Detect which cell encompasses the target text, then output its [x, y] center coordinate. 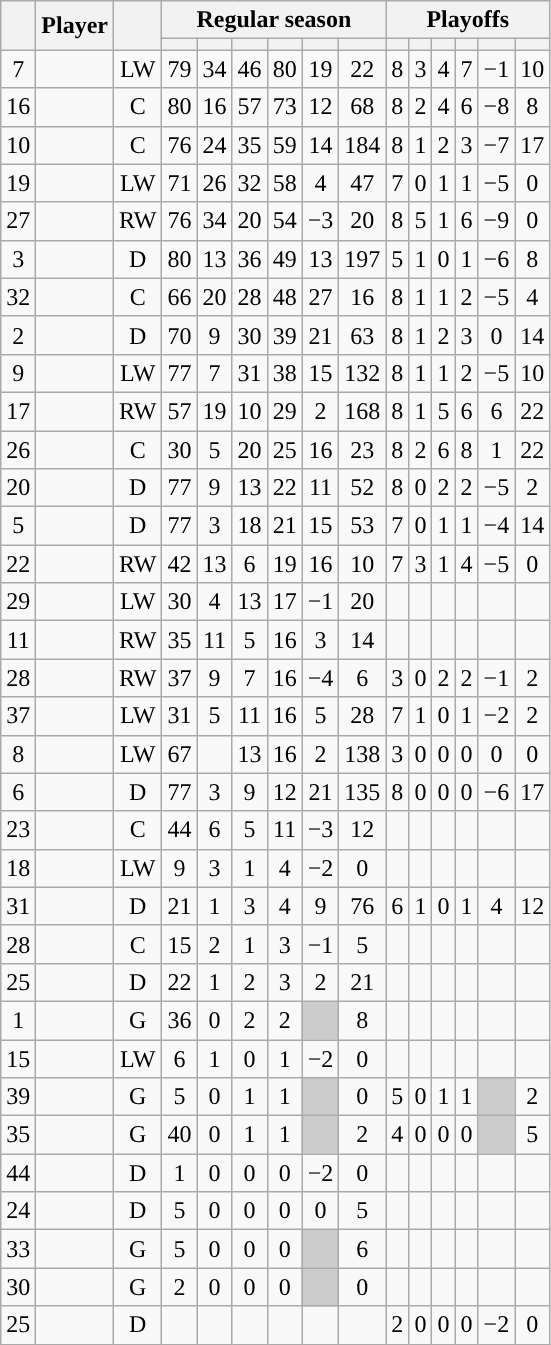
42 [180, 564]
−8 [496, 107]
68 [362, 107]
Regular season [274, 20]
49 [284, 259]
71 [180, 183]
79 [180, 69]
Playoffs [468, 20]
66 [180, 297]
−7 [496, 145]
38 [284, 373]
58 [284, 183]
33 [18, 1249]
197 [362, 259]
−9 [496, 221]
52 [362, 488]
48 [284, 297]
67 [180, 754]
138 [362, 754]
135 [362, 792]
132 [362, 373]
54 [284, 221]
40 [180, 1135]
59 [284, 145]
47 [362, 183]
63 [362, 335]
53 [362, 526]
46 [250, 69]
Player [75, 26]
168 [362, 411]
73 [284, 107]
70 [180, 335]
184 [362, 145]
